Provide the [X, Y] coordinate of the cell's center where the given text is located.  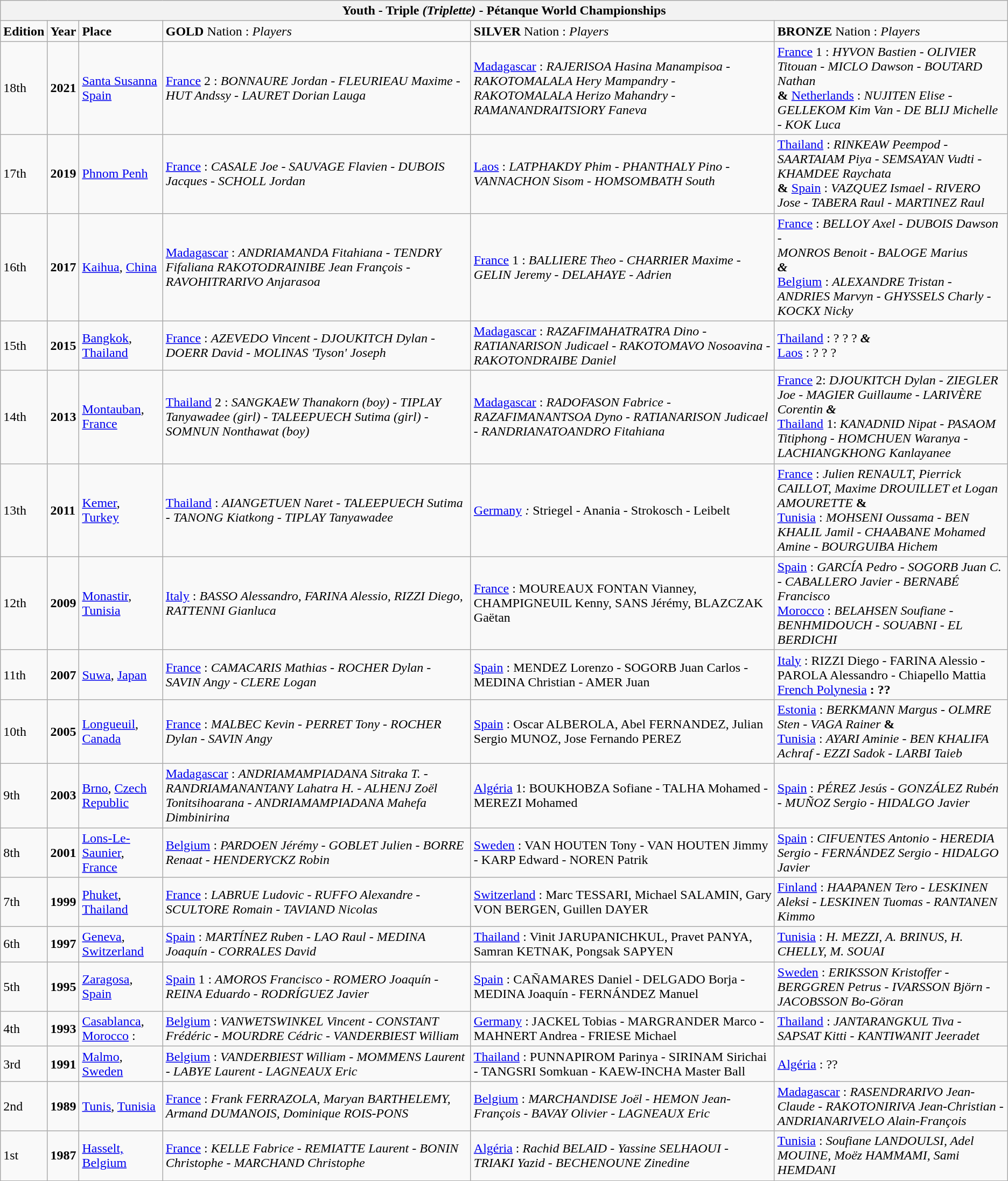
13th [24, 510]
1st [24, 1156]
Youth - Triple (Triplette) - Pétanque World Championships [504, 11]
Estonia : BERKMANN Margus - OLMRE Sten - VAGA Rainer & Tunisia : AYARI Aminie - BEN KHALIFA Achraf - EZZI Sadok - LARBI Taieb [891, 731]
2013 [64, 417]
SILVER Nation : Players [622, 31]
Spain : Oscar ALBEROLA, Abel FERNANDEZ, Julian Sergio MUNOZ, Jose Fernando PEREZ [622, 731]
Thailand : ? ? ? & Laos : ? ? ? [891, 346]
Italy : BASSO Alessandro, FARINA Alessio, RIZZI Diego, RATTENNI Gianluca [317, 603]
Thailand 2 : SANGKAEW Thanakorn (boy) - TIPLAY Tanyawadee (girl) - TALEEPUECH Sutima (girl) - SOMNUN Nonthawat (boy) [317, 417]
2019 [64, 174]
Finland : HAAPANEN Tero - LESKINEN Aleksi - LESKINEN Tuomas - RANTANEN Kimmo [891, 902]
Zaragosa, Spain [121, 987]
2017 [64, 267]
Sweden : VAN HOUTEN Tony - VAN HOUTEN Jimmy - KARP Edward - NOREN Patrik [622, 853]
Belgium : VANDERBIEST William - MOMMENS Laurent - LABYE Laurent - LAGNEAUX Eric [317, 1064]
Spain : PÉREZ Jesús - GONZÁLEZ Rubén - MUÑOZ Sergio - HIDALGO Javier [891, 796]
Belgium : VANWETSWINKEL Vincent - CONSTANT Frédéric - MOURDRE Cédric - VANDERBIEST William [317, 1029]
2001 [64, 853]
Tunis, Tunisia [121, 1106]
Thailand : PUNNAPIROM Parinya - SIRINAM Sirichai - TANGSRI Somkuan - KAEW-INCHA Master Ball [622, 1064]
Spain : GARCÍA Pedro - SOGORB Juan C. - CABALLERO Javier - BERNABÉ Francisco Morocco : BELAHSEN Soufiane - BENHMIDOUCH - SOUABNI - EL BERDICHI [891, 603]
Year [64, 31]
1991 [64, 1064]
Lons-Le-Saunier, France [121, 853]
16th [24, 267]
Tunisia : Soufiane LANDOULSI, Adel MOUINE, Moëz HAMMAMI, Sami HEMDANI [891, 1156]
Monastir, Tunisia [121, 603]
Kemer, Turkey [121, 510]
Italy : RIZZI Diego - FARINA Alessio - PAROLA Alessandro - Chiapello Mattia French Polynesia : ?? [891, 674]
Spain : CIFUENTES Antonio - HEREDIA Sergio - FERNÁNDEZ Sergio - HIDALGO Javier [891, 853]
2nd [24, 1106]
Belgium : PARDOEN Jérémy - GOBLET Julien - BORRE Renaat - HENDERYCKZ Robin [317, 853]
Laos : LATPHAKDY Phim - PHANTHALY Pino - VANNACHON Sisom - HOMSOMBATH South [622, 174]
17th [24, 174]
Thailand : Vinit JARUPANICHKUL, Pravet PANYA, Samran KETNAK, Pongsak SAPYEN [622, 944]
1987 [64, 1156]
France : LABRUE Ludovic - RUFFO Alexandre - SCULTORE Romain - TAVIAND Nicolas [317, 902]
10th [24, 731]
Spain 1 : AMOROS Francisco - ROMERO Joaquín - REINA Eduardo - RODRÍGUEZ Javier [317, 987]
Spain : MARTÍNEZ Ruben - LAO Raul - MEDINA Joaquín - CORRALES David [317, 944]
18th [24, 88]
Madagascar : RADOFASON Fabrice - RAZAFIMANANTSOA Dyno - RATIANARISON Judicael - RANDRIANATOANDRO Fitahiana [622, 417]
Madagascar : ANDRIAMANDA Fitahiana - TENDRY Fifaliana RAKOTODRAINIBE Jean François - RAVOHITRARIVO Anjarasoa [317, 267]
Malmo, Sweden [121, 1064]
France 1 : BALLIERE Theo - CHARRIER Maxime - GELIN Jeremy - DELAHAYE - Adrien [622, 267]
1995 [64, 987]
1999 [64, 902]
Santa Susanna Spain [121, 88]
Thailand : RINKEAW Peempod - SAARTAIAM Piya - SEMSAYAN Vudti - KHAMDEE Raychata& Spain : VAZQUEZ Ismael - RIVERO Jose - TABERA Raul - MARTINEZ Raul [891, 174]
2007 [64, 674]
Switzerland : Marc TESSARI, Michael SALAMIN, Gary VON BERGEN, Guillen DAYER [622, 902]
Spain : CAÑAMARES Daniel - DELGADO Borja - MEDINA Joaquín - FERNÁNDEZ Manuel [622, 987]
France : BELLOY Axel - DUBOIS Dawson -MONROS Benoit - BALOGE Marius& Belgium : ALEXANDRE Tristan - ANDRIES Marvyn - GHYSSELS Charly - KOCKX Nicky [891, 267]
7th [24, 902]
Brno, Czech Republic [121, 796]
Longueuil, Canada [121, 731]
Sweden : ERIKSSON Kristoffer - BERGGREN Petrus - IVARSSON Björn - JACOBSSON Bo-Göran [891, 987]
France 2 : BONNAURE Jordan - FLEURIEAU Maxime - HUT Andssy - LAURET Dorian Lauga [317, 88]
Hasselt, Belgium [121, 1156]
BRONZE Nation : Players [891, 31]
2011 [64, 510]
France : Frank FERRAZOLA, Maryan BARTHELEMY, Armand DUMANOIS, Dominique ROIS-PONS [317, 1106]
Geneva, Switzerland [121, 944]
Phuket, Thailand [121, 902]
Bangkok, Thailand [121, 346]
1989 [64, 1106]
Algéria 1: BOUKHOBZA Sofiane - TALHA Mohamed - MEREZI Mohamed [622, 796]
Place [121, 31]
France : CASALE Joe - SAUVAGE Flavien - DUBOIS Jacques - SCHOLL Jordan [317, 174]
Madagascar : RASENDRARIVO Jean-Claude - RAKOTONIRIVA Jean-Christian - ANDRIANARIVELO Alain-François [891, 1106]
Kaihua, China [121, 267]
Madagascar : RAZAFIMAHATRATRA Dino - RATIANARISON Judicael - RAKOTOMAVO Nosoavina - RAKOTONDRAIBE Daniel [622, 346]
4th [24, 1029]
2015 [64, 346]
6th [24, 944]
2021 [64, 88]
Germany : JACKEL Tobias - MARGRANDER Marco - MAHNERT Andrea - FRIESE Michael [622, 1029]
Madagascar : ANDRIAMAMPIADANA Sitraka T. - RANDRIAMANANTANY Lahatra H. - ALHENJ Zoël Tonitsihoarana - ANDRIAMAMPIADANA Mahefa Dimbinirina [317, 796]
2009 [64, 603]
Casablanca, Morocco : [121, 1029]
8th [24, 853]
Montauban, France [121, 417]
France : CAMACARIS Mathias - ROCHER Dylan - SAVIN Angy - CLERE Logan [317, 674]
9th [24, 796]
Tunisia : H. MEZZI, A. BRINUS, H. CHELLY, M. SOUAI [891, 944]
Madagascar : RAJERISOA Hasina Manampisoa - RAKOTOMALALA Hery Mampandry - RAKOTOMALALA Herizo Mahandry - RAMANANDRAITSIORY Faneva [622, 88]
2003 [64, 796]
Thailand : JANTARANGKUL Tiva - SAPSAT Kitti - KANTIWANIT Jeeradet [891, 1029]
France : MALBEC Kevin - PERRET Tony - ROCHER Dylan - SAVIN Angy [317, 731]
Belgium : MARCHANDISE Joël - HEMON Jean-François - BAVAY Olivier - LAGNEAUX Eric [622, 1106]
1997 [64, 944]
GOLD Nation : Players [317, 31]
France : MOUREAUX FONTAN Vianney, CHAMPIGNEUIL Kenny, SANS Jérémy, BLAZCZAK Gaëtan [622, 603]
11th [24, 674]
5th [24, 987]
Edition [24, 31]
Algéria : Rachid BELAID - Yassine SELHAOUI - TRIAKI Yazid - BECHENOUNE Zinedine [622, 1156]
France : KELLE Fabrice - REMIATTE Laurent - BONIN Christophe - MARCHAND Christophe [317, 1156]
3rd [24, 1064]
Algéria : ?? [891, 1064]
2005 [64, 731]
Thailand : AIANGETUEN Naret - TALEEPUECH Sutima - TANONG Kiatkong - TIPLAY Tanyawadee [317, 510]
15th [24, 346]
Germany : Striegel - Anania - Strokosch - Leibelt [622, 510]
1993 [64, 1029]
France : AZEVEDO Vincent - DJOUKITCH Dylan - DOERR David - MOLINAS 'Tyson' Joseph [317, 346]
14th [24, 417]
Phnom Penh [121, 174]
Suwa, Japan [121, 674]
Spain : MENDEZ Lorenzo - SOGORB Juan Carlos - MEDINA Christian - AMER Juan [622, 674]
12th [24, 603]
